Find where the given text appears and provide that cell's center as [x, y] coordinate. 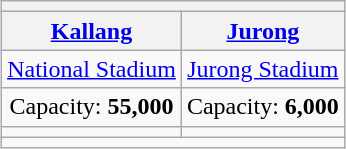
Capacity: 6,000 [262, 107]
Jurong [262, 31]
Capacity: 55,000 [92, 107]
Kallang [92, 31]
Jurong Stadium [262, 69]
National Stadium [92, 69]
